Locate the cell with the specified text and output its [X, Y] center coordinate. 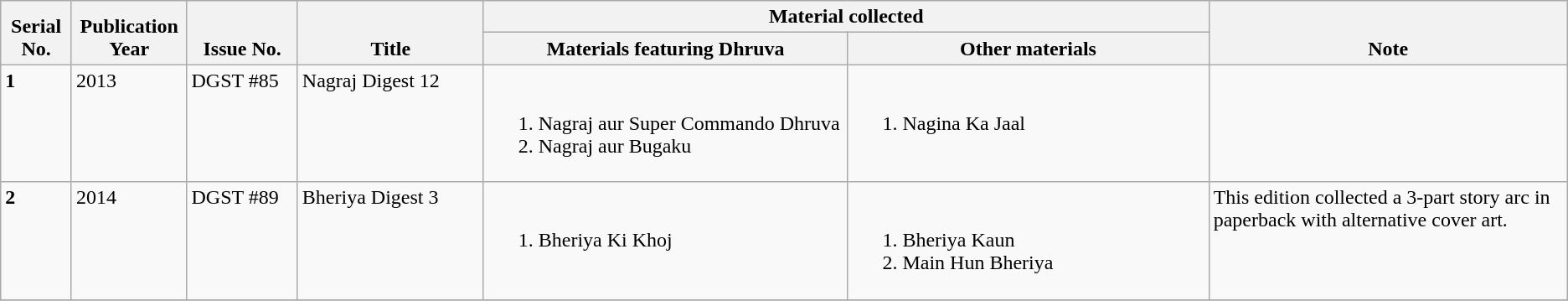
Publication Year [129, 33]
Title [390, 33]
Nagraj Digest 12 [390, 123]
Materials featuring Dhruva [665, 49]
Material collected [846, 17]
Nagina Ka Jaal [1029, 123]
Bheriya KaunMain Hun Bheriya [1029, 241]
Note [1388, 33]
DGST #89 [242, 241]
Bheriya Ki Khoj [665, 241]
2013 [129, 123]
2 [37, 241]
Nagraj aur Super Commando DhruvaNagraj aur Bugaku [665, 123]
DGST #85 [242, 123]
Bheriya Digest 3 [390, 241]
This edition collected a 3-part story arc in paperback with alternative cover art. [1388, 241]
Other materials [1029, 49]
1 [37, 123]
2014 [129, 241]
Serial No. [37, 33]
Issue No. [242, 33]
